Determine the [x, y] coordinate at the center of the cell enclosing the given text.  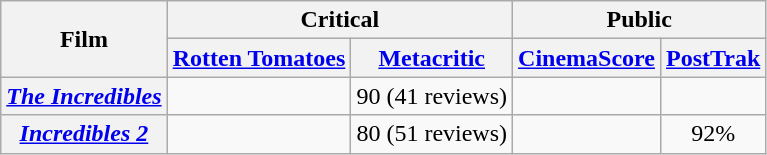
Film [84, 39]
The Incredibles [84, 96]
Incredibles 2 [84, 134]
PostTrak [712, 58]
92% [712, 134]
Critical [340, 20]
CinemaScore [587, 58]
Metacritic [432, 58]
Public [640, 20]
Rotten Tomatoes [259, 58]
90 (41 reviews) [432, 96]
80 (51 reviews) [432, 134]
